Capture the cell that displays the provided text and extract its (x, y) central coordinate. 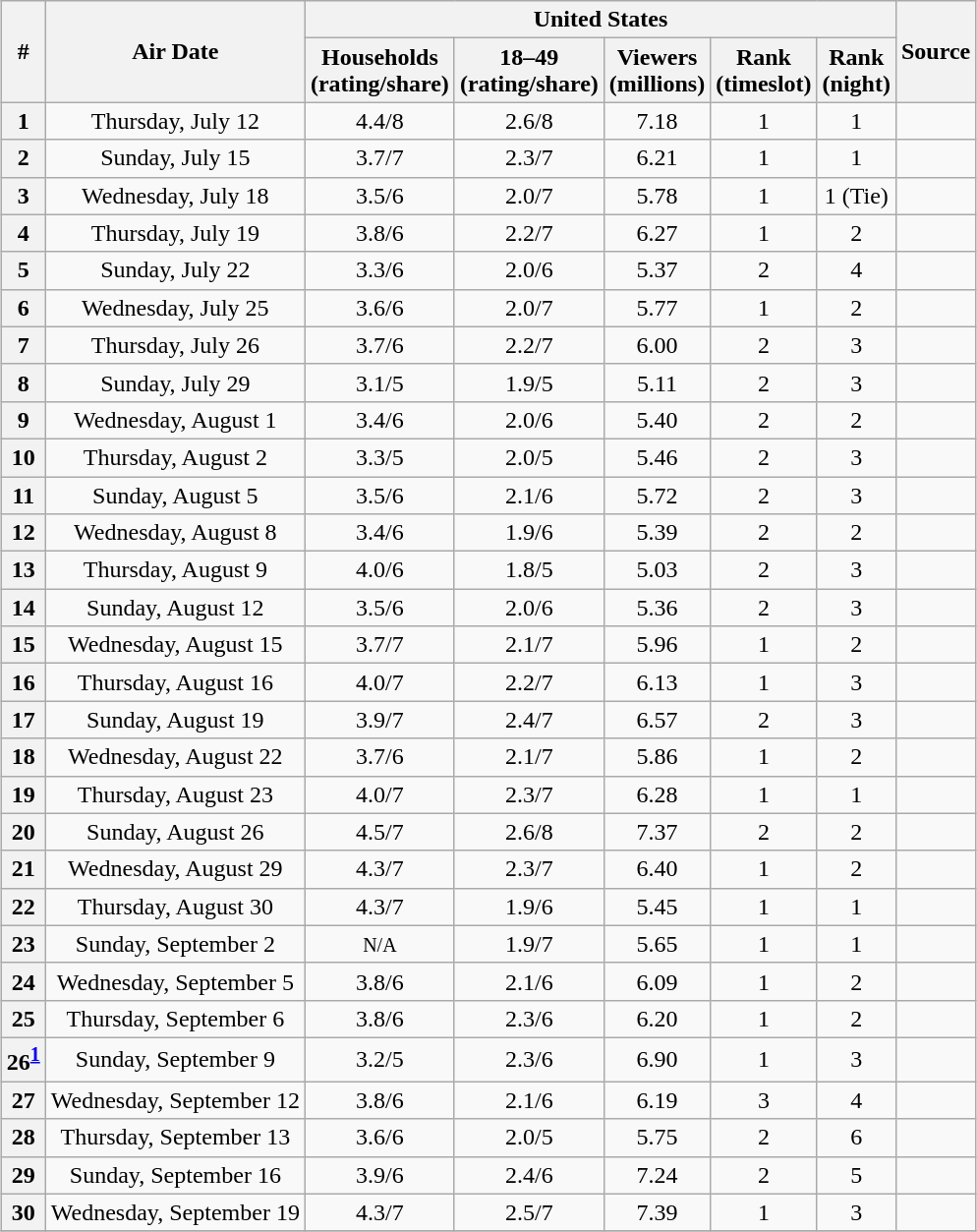
3.9/7 (379, 720)
5.96 (657, 645)
3.3/5 (379, 457)
3.9/6 (379, 1175)
5.86 (657, 757)
6.09 (657, 981)
10 (24, 457)
27 (24, 1100)
Wednesday, August 15 (175, 645)
261 (24, 1060)
9 (24, 420)
1.9/7 (529, 944)
2.5/7 (529, 1212)
6.90 (657, 1060)
5.37 (657, 270)
Rank(timeslot) (764, 71)
5.72 (657, 495)
Sunday, July 22 (175, 270)
4.0/6 (379, 570)
Sunday, July 15 (175, 158)
14 (24, 608)
5.46 (657, 457)
Thursday, August 30 (175, 907)
23 (24, 944)
1 (Tie) (856, 196)
13 (24, 570)
4.4/8 (379, 121)
5.36 (657, 608)
Wednesday, August 22 (175, 757)
Wednesday, August 1 (175, 420)
6.00 (657, 345)
Thursday, July 26 (175, 345)
25 (24, 1019)
5.45 (657, 907)
Households(rating/share) (379, 71)
Sunday, August 26 (175, 832)
6.20 (657, 1019)
20 (24, 832)
Sunday, August 19 (175, 720)
30 (24, 1212)
18–49(rating/share) (529, 71)
Rank(night) (856, 71)
Wednesday, September 5 (175, 981)
Thursday, August 2 (175, 457)
15 (24, 645)
7.37 (657, 832)
28 (24, 1138)
5.75 (657, 1138)
3.1/5 (379, 382)
7.39 (657, 1212)
19 (24, 794)
Wednesday, September 12 (175, 1100)
Wednesday, August 29 (175, 869)
N/A (379, 944)
5.65 (657, 944)
Sunday, August 5 (175, 495)
Thursday, September 13 (175, 1138)
6.27 (657, 233)
5.78 (657, 196)
6.13 (657, 682)
Thursday, August 9 (175, 570)
29 (24, 1175)
Viewers(millions) (657, 71)
United States (600, 20)
5.03 (657, 570)
6.57 (657, 720)
2.4/7 (529, 720)
Sunday, September 16 (175, 1175)
21 (24, 869)
Thursday, September 6 (175, 1019)
4.5/7 (379, 832)
Thursday, July 12 (175, 121)
22 (24, 907)
Wednesday, July 18 (175, 196)
Sunday, September 9 (175, 1060)
1.9/5 (529, 382)
Source (936, 51)
6.21 (657, 158)
5.39 (657, 533)
# (24, 51)
Wednesday, August 8 (175, 533)
Thursday, August 23 (175, 794)
7.24 (657, 1175)
7 (24, 345)
24 (24, 981)
8 (24, 382)
Air Date (175, 51)
Sunday, July 29 (175, 382)
17 (24, 720)
6.28 (657, 794)
12 (24, 533)
6.40 (657, 869)
2.4/6 (529, 1175)
1.8/5 (529, 570)
11 (24, 495)
5.11 (657, 382)
3.3/6 (379, 270)
3.2/5 (379, 1060)
Sunday, September 2 (175, 944)
18 (24, 757)
Wednesday, September 19 (175, 1212)
Sunday, August 12 (175, 608)
6.19 (657, 1100)
Thursday, August 16 (175, 682)
16 (24, 682)
5.77 (657, 308)
7.18 (657, 121)
Thursday, July 19 (175, 233)
5.40 (657, 420)
Wednesday, July 25 (175, 308)
